Provide the (x, y) coordinate of the cell's center where the given text is located.  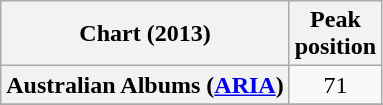
Peakposition (335, 34)
71 (335, 85)
Chart (2013) (145, 34)
Australian Albums (ARIA) (145, 85)
